Extract the [X, Y] coordinate from the center of the cell holding the provided text.  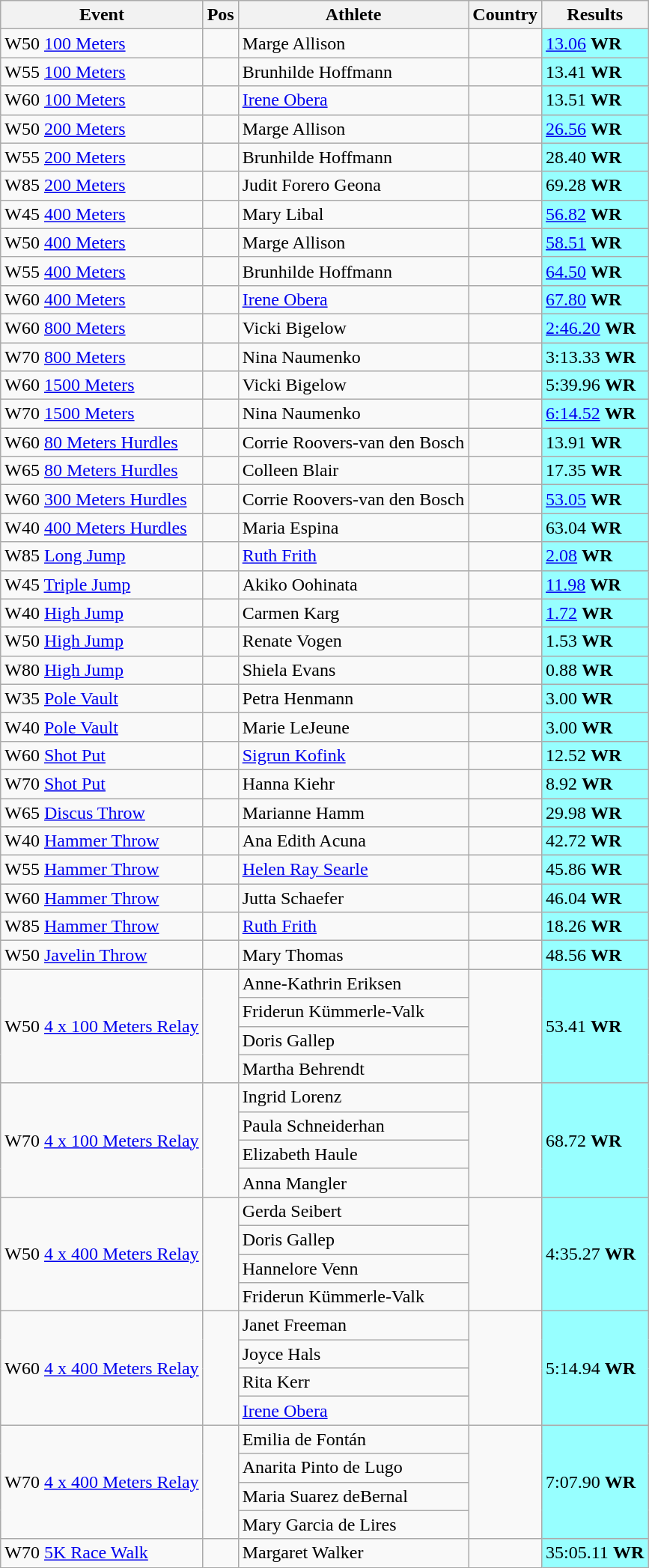
28.40 WR [595, 157]
5:39.96 WR [595, 385]
W60 Hammer Throw [102, 898]
W35 Pole Vault [102, 698]
Janet Freeman [353, 1326]
18.26 WR [595, 927]
W70 Shot Put [102, 784]
Jutta Schaefer [353, 898]
29.98 WR [595, 812]
11.98 WR [595, 585]
Maria Espina [353, 528]
67.80 WR [595, 299]
Anarita Pinto de Lugo [353, 1468]
35:05.11 WR [595, 1553]
7:07.90 WR [595, 1482]
46.04 WR [595, 898]
Emilia de Fontán [353, 1439]
W70 4 x 400 Meters Relay [102, 1482]
W55 200 Meters [102, 157]
Petra Henmann [353, 698]
W65 Discus Throw [102, 812]
26.56 WR [595, 129]
W70 5K Race Walk [102, 1553]
Mary Garcia de Lires [353, 1525]
Anna Mangler [353, 1183]
53.05 WR [595, 499]
Judit Forero Geona [353, 186]
Gerda Seibert [353, 1211]
Mary Thomas [353, 955]
W40 400 Meters Hurdles [102, 528]
Hannelore Venn [353, 1269]
Hanna Kiehr [353, 784]
W45 Triple Jump [102, 585]
Event [102, 15]
58.51 WR [595, 242]
8.92 WR [595, 784]
W50 High Jump [102, 641]
W50 400 Meters [102, 242]
4:35.27 WR [595, 1254]
17.35 WR [595, 471]
6:14.52 WR [595, 414]
13.41 WR [595, 72]
Renate Vogen [353, 641]
0.88 WR [595, 670]
W40 Pole Vault [102, 727]
42.72 WR [595, 841]
W85 Hammer Throw [102, 927]
Rita Kerr [353, 1382]
1.53 WR [595, 641]
53.41 WR [595, 1026]
W40 High Jump [102, 613]
13.91 WR [595, 442]
W55 400 Meters [102, 271]
W70 1500 Meters [102, 414]
W50 200 Meters [102, 129]
W55 Hammer Throw [102, 870]
68.72 WR [595, 1140]
W50 4 x 100 Meters Relay [102, 1026]
64.50 WR [595, 271]
Ingrid Lorenz [353, 1097]
Akiko Oohinata [353, 585]
W55 100 Meters [102, 72]
Martha Behrendt [353, 1069]
W85 Long Jump [102, 556]
Mary Libal [353, 214]
Shiela Evans [353, 670]
12.52 WR [595, 755]
W60 400 Meters [102, 299]
13.51 WR [595, 100]
Marianne Hamm [353, 812]
W65 80 Meters Hurdles [102, 471]
Country [505, 15]
2.08 WR [595, 556]
Elizabeth Haule [353, 1154]
13.06 WR [595, 43]
W70 800 Meters [102, 357]
Colleen Blair [353, 471]
W60 80 Meters Hurdles [102, 442]
W60 300 Meters Hurdles [102, 499]
48.56 WR [595, 955]
W60 4 x 400 Meters Relay [102, 1368]
2:46.20 WR [595, 328]
Athlete [353, 15]
W60 800 Meters [102, 328]
1.72 WR [595, 613]
45.86 WR [595, 870]
5:14.94 WR [595, 1368]
W60 1500 Meters [102, 385]
Joyce Hals [353, 1354]
W70 4 x 100 Meters Relay [102, 1140]
W60 Shot Put [102, 755]
63.04 WR [595, 528]
3:13.33 WR [595, 357]
Pos [220, 15]
Sigrun Kofink [353, 755]
Ana Edith Acuna [353, 841]
69.28 WR [595, 186]
W50 Javelin Throw [102, 955]
W50 100 Meters [102, 43]
Paula Schneiderhan [353, 1126]
W50 4 x 400 Meters Relay [102, 1254]
W40 Hammer Throw [102, 841]
W85 200 Meters [102, 186]
56.82 WR [595, 214]
Margaret Walker [353, 1553]
Maria Suarez deBernal [353, 1496]
W80 High Jump [102, 670]
Anne-Kathrin Eriksen [353, 983]
W60 100 Meters [102, 100]
Helen Ray Searle [353, 870]
W45 400 Meters [102, 214]
Results [595, 15]
Carmen Karg [353, 613]
Marie LeJeune [353, 727]
